Identify which cell holds the provided text, then report its (x, y) central coordinate. 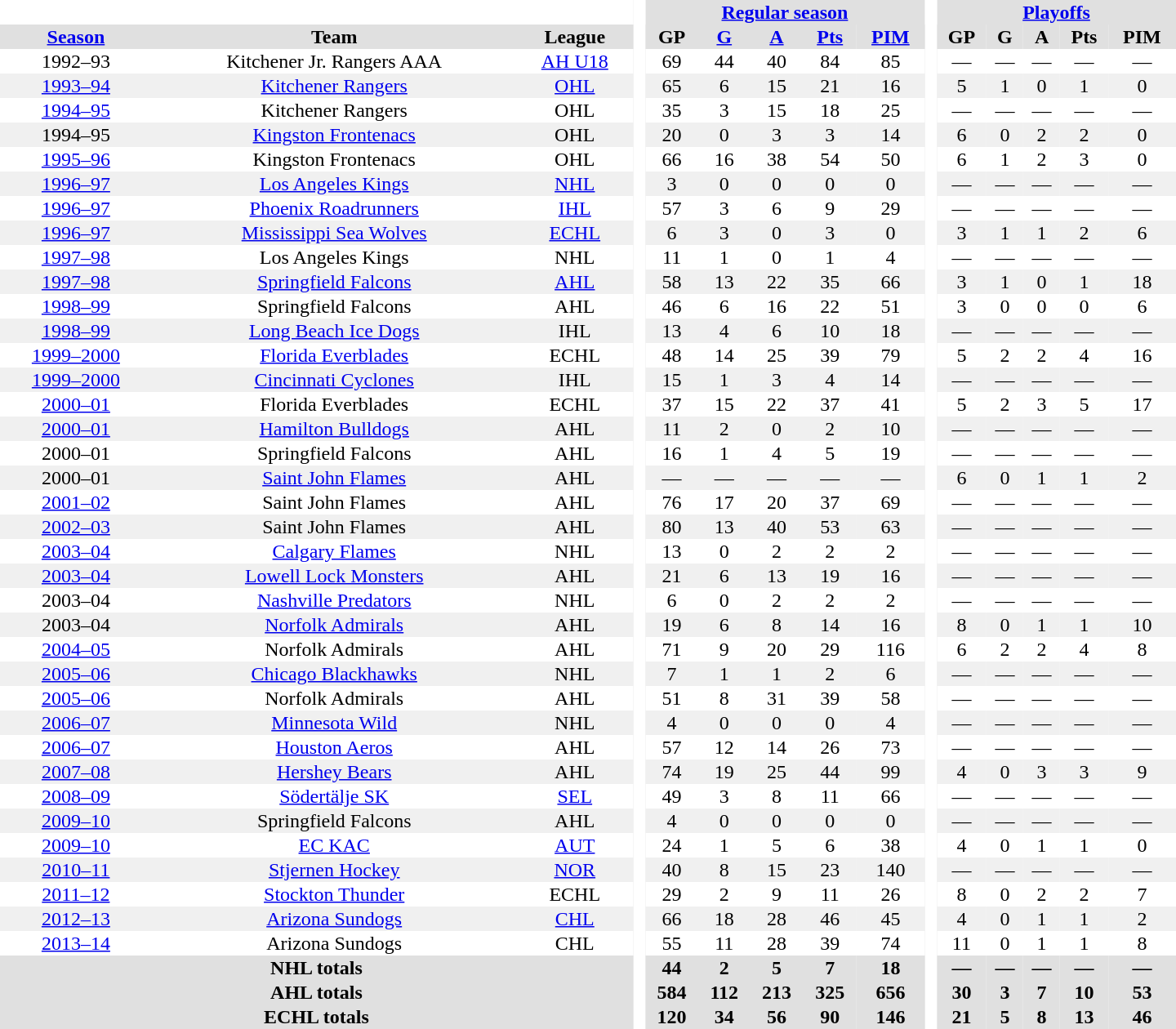
56 (776, 1017)
AH U18 (575, 61)
584 (671, 992)
Hamilton Bulldogs (335, 429)
Season (76, 37)
Stjernen Hockey (335, 870)
Mississippi Sea Wolves (335, 233)
63 (890, 527)
116 (890, 649)
65 (671, 86)
146 (890, 1017)
2011–12 (76, 894)
Long Beach Ice Dogs (335, 331)
34 (724, 1017)
80 (671, 527)
48 (671, 355)
Calgary Flames (335, 551)
73 (890, 747)
NOR (575, 870)
54 (830, 159)
Regular season (785, 12)
League (575, 37)
140 (890, 870)
Kitchener Jr. Rangers AAA (335, 61)
Cincinnati Cyclones (335, 380)
2001–02 (76, 502)
2004–05 (76, 649)
1995–96 (76, 159)
Houston Aeros (335, 747)
2008–09 (76, 796)
Södertälje SK (335, 796)
2012–13 (76, 919)
1992–93 (76, 61)
Hershey Bears (335, 772)
AUT (575, 845)
76 (671, 502)
23 (830, 870)
30 (962, 992)
71 (671, 649)
656 (890, 992)
325 (830, 992)
2007–08 (76, 772)
50 (890, 159)
12 (724, 747)
Stockton Thunder (335, 894)
AHL totals (317, 992)
120 (671, 1017)
31 (776, 698)
Phoenix Roadrunners (335, 208)
Nashville Predators (335, 600)
99 (890, 772)
Chicago Blackhawks (335, 674)
SEL (575, 796)
ECHL totals (317, 1017)
Minnesota Wild (335, 723)
41 (890, 404)
24 (671, 845)
2010–11 (76, 870)
Lowell Lock Monsters (335, 576)
Team (335, 37)
112 (724, 992)
49 (671, 796)
EC KAC (335, 845)
2013–14 (76, 943)
90 (830, 1017)
84 (830, 61)
NHL totals (317, 968)
213 (776, 992)
45 (890, 919)
85 (890, 61)
2002–03 (76, 527)
79 (890, 355)
Playoffs (1057, 12)
1993–94 (76, 86)
55 (671, 943)
